Determine the (x, y) coordinate at the center of the cell enclosing the given text.  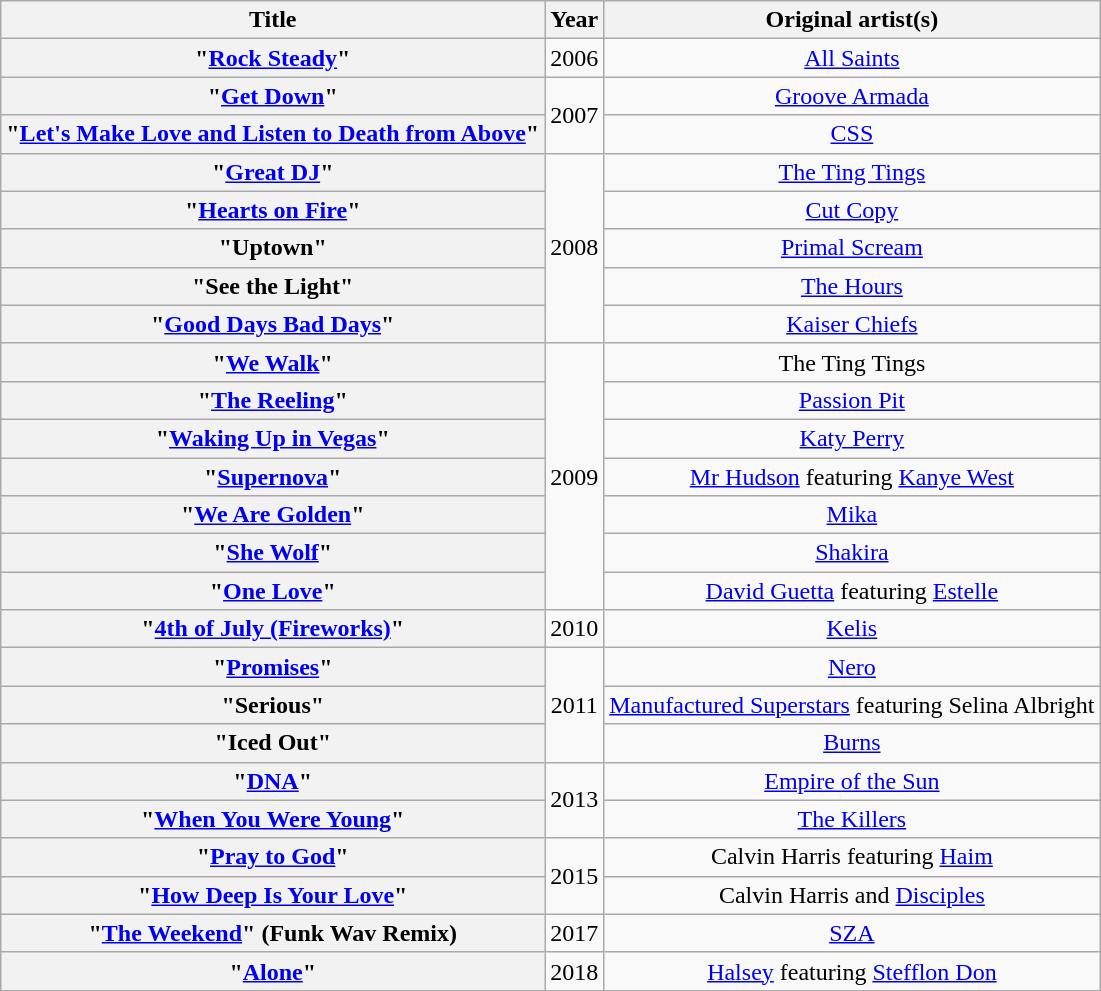
Primal Scream (852, 248)
Halsey featuring Stefflon Don (852, 971)
All Saints (852, 58)
Empire of the Sun (852, 781)
2011 (574, 705)
Groove Armada (852, 96)
2008 (574, 248)
Title (273, 20)
"Serious" (273, 705)
2009 (574, 476)
Manufactured Superstars featuring Selina Albright (852, 705)
Nero (852, 667)
"Supernova" (273, 477)
"Pray to God" (273, 857)
2017 (574, 933)
Original artist(s) (852, 20)
The Killers (852, 819)
"The Weekend" (Funk Wav Remix) (273, 933)
David Guetta featuring Estelle (852, 591)
"How Deep Is Your Love" (273, 895)
"Uptown" (273, 248)
"Waking Up in Vegas" (273, 438)
"Let's Make Love and Listen to Death from Above" (273, 134)
Katy Perry (852, 438)
Passion Pit (852, 400)
Year (574, 20)
"Alone" (273, 971)
"She Wolf" (273, 553)
Burns (852, 743)
"Promises" (273, 667)
Kelis (852, 629)
"See the Light" (273, 286)
Mr Hudson featuring Kanye West (852, 477)
2015 (574, 876)
CSS (852, 134)
Kaiser Chiefs (852, 324)
Shakira (852, 553)
2013 (574, 800)
"Iced Out" (273, 743)
"One Love" (273, 591)
"4th of July (Fireworks)" (273, 629)
2006 (574, 58)
The Hours (852, 286)
SZA (852, 933)
2007 (574, 115)
Cut Copy (852, 210)
"We Are Golden" (273, 515)
"When You Were Young" (273, 819)
"DNA" (273, 781)
2010 (574, 629)
"Get Down" (273, 96)
"We Walk" (273, 362)
"Rock Steady" (273, 58)
2018 (574, 971)
"Good Days Bad Days" (273, 324)
Mika (852, 515)
Calvin Harris featuring Haim (852, 857)
"The Reeling" (273, 400)
"Great DJ" (273, 172)
"Hearts on Fire" (273, 210)
Calvin Harris and Disciples (852, 895)
